Locate the cell with the specified text and output its [X, Y] center coordinate. 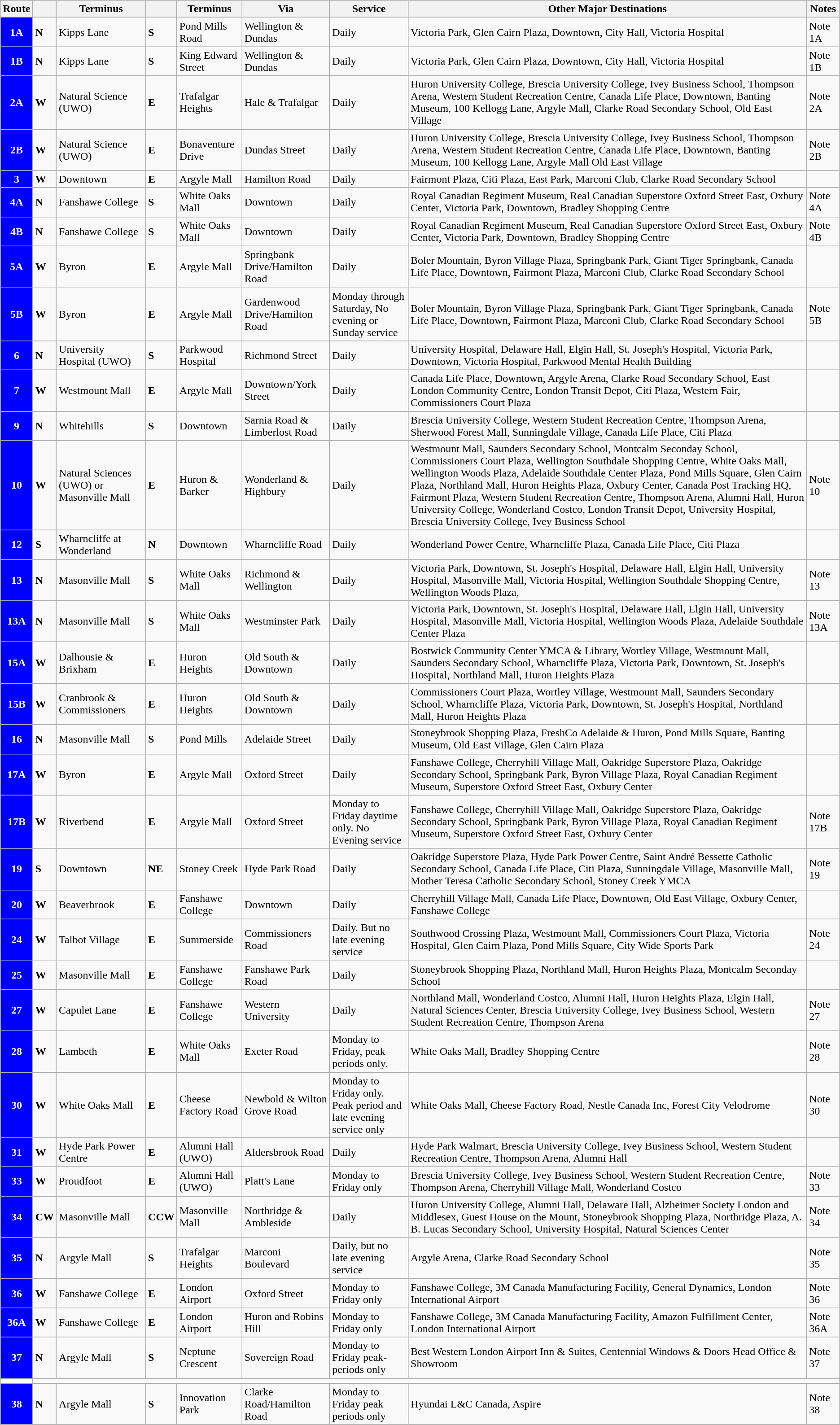
19 [17, 869]
Western University [286, 1010]
Hyde Park Road [286, 869]
Note 27 [823, 1010]
Note 10 [823, 485]
Clarke Road/Hamilton Road [286, 1404]
Pond Mills Road [209, 32]
Sovereign Road [286, 1358]
University Hospital (UWO) [101, 355]
Argyle Arena, Clarke Road Secondary School [608, 1258]
Monday to Friday, peak periods only. [369, 1051]
Commissioners Road [286, 940]
Innovation Park [209, 1404]
Note 36A [823, 1323]
University Hospital, Delaware Hall, Elgin Hall, St. Joseph's Hospital, Victoria Park, Downtown, Victoria Hospital, Parkwood Mental Health Building [608, 355]
4B [17, 232]
CCW [162, 1217]
Natural Sciences (UWO) or Masonville Mall [101, 485]
Hyde Park Walmart, Brescia University College, Ivey Business School, Western Student Recreation Centre, Thompson Arena, Alumni Hall [608, 1152]
Westmount Mall [101, 390]
37 [17, 1358]
Daily, but no late evening service [369, 1258]
Summerside [209, 940]
Dalhousie & Brixham [101, 663]
Richmond & Wellington [286, 580]
Note 38 [823, 1404]
Adelaide Street [286, 739]
Pond Mills [209, 739]
Note 1A [823, 32]
30 [17, 1105]
Stoney Creek [209, 869]
7 [17, 390]
Daily. But no late evening service [369, 940]
King Edward Street [209, 61]
25 [17, 975]
Gardenwood Drive/Hamilton Road [286, 314]
Sarnia Road & Limberlost Road [286, 425]
15A [17, 663]
Monday to Friday peak periods only [369, 1404]
Note 4B [823, 232]
Fanshawe College, 3M Canada Manufacturing Facility, General Dynamics, London International Airport [608, 1293]
Note 28 [823, 1051]
Monday to Friday only. Peak period and late evening service only [369, 1105]
Cherryhill Village Mall, Canada Life Place, Downtown, Old East Village, Oxbury Center, Fanshawe College [608, 905]
12 [17, 545]
Wharncliffe Road [286, 545]
5A [17, 267]
1A [17, 32]
17A [17, 774]
Note 19 [823, 869]
Cheese Factory Road [209, 1105]
Via [286, 9]
20 [17, 905]
NE [162, 869]
Platt's Lane [286, 1182]
Note 35 [823, 1258]
6 [17, 355]
Note 4A [823, 202]
Monday to Friday daytime only. No Evening service [369, 822]
Downtown/York Street [286, 390]
Newbold & Wilton Grove Road [286, 1105]
Note 2A [823, 102]
Note 1B [823, 61]
Route [17, 9]
2B [17, 150]
17B [17, 822]
Wharncliffe at Wonderland [101, 545]
Aldersbrook Road [286, 1152]
Wonderland Power Centre, Wharncliffe Plaza, Canada Life Place, Citi Plaza [608, 545]
Fanshawe Park Road [286, 975]
Best Western London Airport Inn & Suites, Centennial Windows & Doors Head Office & Showroom [608, 1358]
4A [17, 202]
Capulet Lane [101, 1010]
Note 34 [823, 1217]
Lambeth [101, 1051]
Note 2B [823, 150]
27 [17, 1010]
Southwood Crossing Plaza, Westmount Mall, Commissioners Court Plaza, Victoria Hospital, Glen Cairn Plaza, Pond Mills Square, City Wide Sports Park [608, 940]
Note 33 [823, 1182]
Note 13A [823, 621]
10 [17, 485]
Northridge & Ambleside [286, 1217]
Whitehills [101, 425]
Bonaventure Drive [209, 150]
3 [17, 179]
28 [17, 1051]
Westminster Park [286, 621]
Stoneybrook Shopping Plaza, FreshCo Adelaide & Huron, Pond Mills Square, Banting Museum, Old East Village, Glen Cairn Plaza [608, 739]
Brescia University College, Ivey Business School, Western Student Recreation Centre, Thompson Arena, Cherryhill Village Mall, Wonderland Costco [608, 1182]
Riverbend [101, 822]
Hamilton Road [286, 179]
Note 30 [823, 1105]
Marconi Boulevard [286, 1258]
Fanshawe College, 3M Canada Manufacturing Facility, Amazon Fulfillment Center, London International Airport [608, 1323]
2A [17, 102]
Notes [823, 9]
35 [17, 1258]
CW [44, 1217]
24 [17, 940]
Talbot Village [101, 940]
Monday through Saturday, No evening or Sunday service [369, 314]
Hyundai L&C Canada, Aspire [608, 1404]
Huron and Robins Hill [286, 1323]
Proudfoot [101, 1182]
Note 24 [823, 940]
Other Major Destinations [608, 9]
15B [17, 704]
Cranbrook & Commissioners [101, 704]
36 [17, 1293]
Note 13 [823, 580]
Note 37 [823, 1358]
1B [17, 61]
Note 5B [823, 314]
Neptune Crescent [209, 1358]
White Oaks Mall, Bradley Shopping Centre [608, 1051]
31 [17, 1152]
16 [17, 739]
Note 17B [823, 822]
34 [17, 1217]
38 [17, 1404]
Beaverbrook [101, 905]
Monday to Friday peak-periods only [369, 1358]
Hyde Park Power Centre [101, 1152]
Fairmont Plaza, Citi Plaza, East Park, Marconi Club, Clarke Road Secondary School [608, 179]
Service [369, 9]
Springbank Drive/Hamilton Road [286, 267]
Huron & Barker [209, 485]
Note 36 [823, 1293]
Dundas Street [286, 150]
33 [17, 1182]
13 [17, 580]
Stoneybrook Shopping Plaza, Northland Mall, Huron Heights Plaza, Montcalm Seconday School [608, 975]
Richmond Street [286, 355]
13A [17, 621]
Exeter Road [286, 1051]
Parkwood Hospital [209, 355]
Hale & Trafalgar [286, 102]
White Oaks Mall, Cheese Factory Road, Nestle Canada Inc, Forest City Velodrome [608, 1105]
5B [17, 314]
9 [17, 425]
36A [17, 1323]
Wonderland & Highbury [286, 485]
